Scan for the cell matching the given text and deliver its (X, Y) coordinate at center. 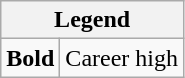
Career high (122, 58)
Legend (92, 20)
Bold (30, 58)
